From the cell containing the given text, extract its center point as [x, y] coordinate. 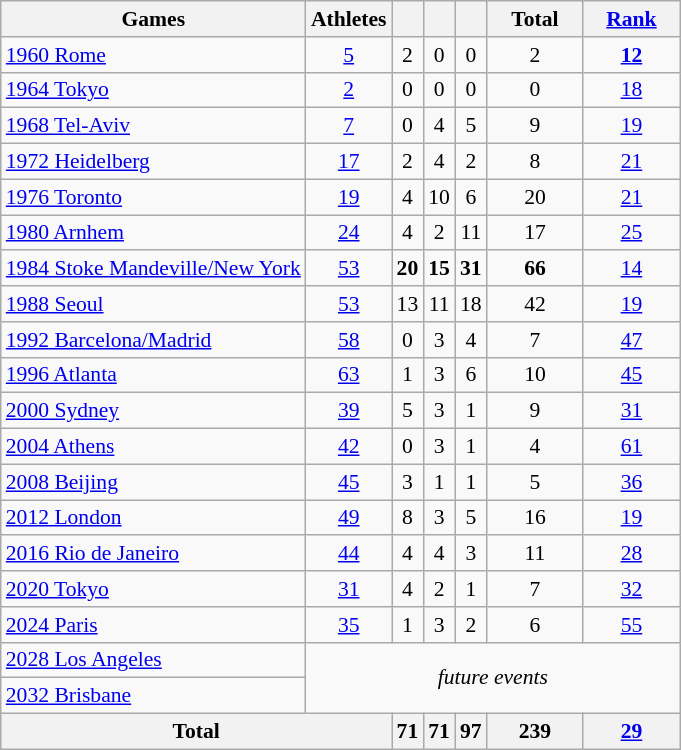
2020 Tokyo [154, 589]
future events [493, 678]
58 [349, 340]
1988 Seoul [154, 304]
12 [632, 55]
66 [536, 269]
29 [632, 732]
1964 Tokyo [154, 90]
44 [349, 554]
2032 Brisbane [154, 696]
2012 London [154, 518]
13 [408, 304]
2000 Sydney [154, 411]
Rank [632, 19]
2008 Beijing [154, 482]
Athletes [349, 19]
32 [632, 589]
39 [349, 411]
47 [632, 340]
1980 Arnhem [154, 233]
24 [349, 233]
2004 Athens [154, 447]
2028 Los Angeles [154, 660]
1968 Tel-Aviv [154, 126]
55 [632, 625]
15 [439, 269]
1996 Atlanta [154, 375]
2016 Rio de Janeiro [154, 554]
1972 Heidelberg [154, 162]
16 [536, 518]
49 [349, 518]
239 [536, 732]
63 [349, 375]
25 [632, 233]
1984 Stoke Mandeville/New York [154, 269]
Games [154, 19]
1976 Toronto [154, 197]
36 [632, 482]
35 [349, 625]
1992 Barcelona/Madrid [154, 340]
14 [632, 269]
28 [632, 554]
97 [471, 732]
61 [632, 447]
2024 Paris [154, 625]
1960 Rome [154, 55]
